Detect which cell encompasses the target text, then output its [x, y] center coordinate. 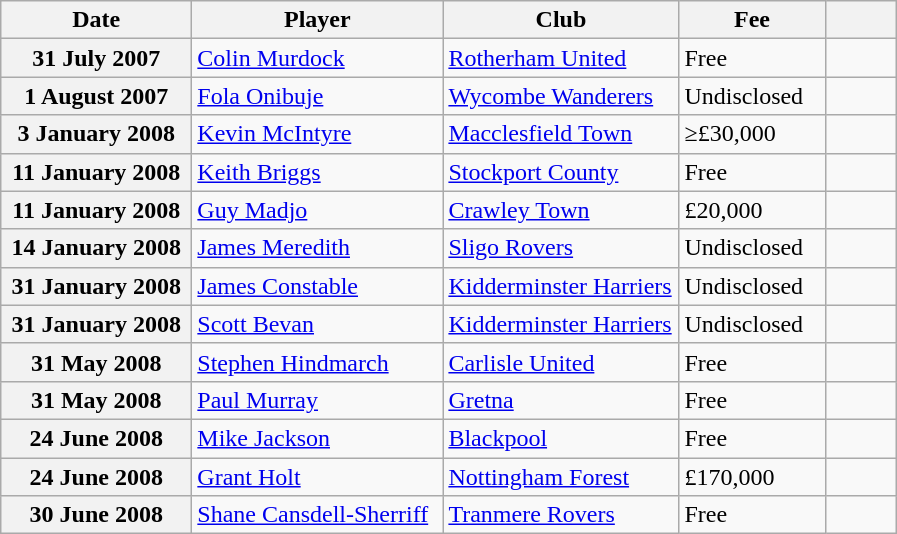
≥£30,000 [752, 134]
Player [318, 20]
£20,000 [752, 210]
Rotherham United [561, 58]
3 January 2008 [96, 134]
Grant Holt [318, 477]
Nottingham Forest [561, 477]
Paul Murray [318, 400]
Stockport County [561, 172]
Colin Murdock [318, 58]
30 June 2008 [96, 515]
1 August 2007 [96, 96]
Stephen Hindmarch [318, 362]
Mike Jackson [318, 438]
Fola Onibuje [318, 96]
Shane Cansdell-Sherriff [318, 515]
Scott Bevan [318, 324]
Macclesfield Town [561, 134]
James Constable [318, 286]
Tranmere Rovers [561, 515]
14 January 2008 [96, 248]
Club [561, 20]
Date [96, 20]
Keith Briggs [318, 172]
Gretna [561, 400]
31 July 2007 [96, 58]
Wycombe Wanderers [561, 96]
£170,000 [752, 477]
Carlisle United [561, 362]
Fee [752, 20]
Blackpool [561, 438]
Kevin McIntyre [318, 134]
Crawley Town [561, 210]
James Meredith [318, 248]
Sligo Rovers [561, 248]
Guy Madjo [318, 210]
